Return [X, Y] of the center of cell containing provided text 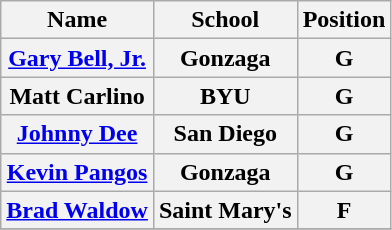
Name [78, 20]
Saint Mary's [225, 210]
BYU [225, 96]
Position [344, 20]
Matt Carlino [78, 96]
F [344, 210]
Kevin Pangos [78, 172]
Johnny Dee [78, 134]
Brad Waldow [78, 210]
School [225, 20]
Gary Bell, Jr. [78, 58]
San Diego [225, 134]
